Provide the [x, y] coordinate of the cell's center where the given text is located.  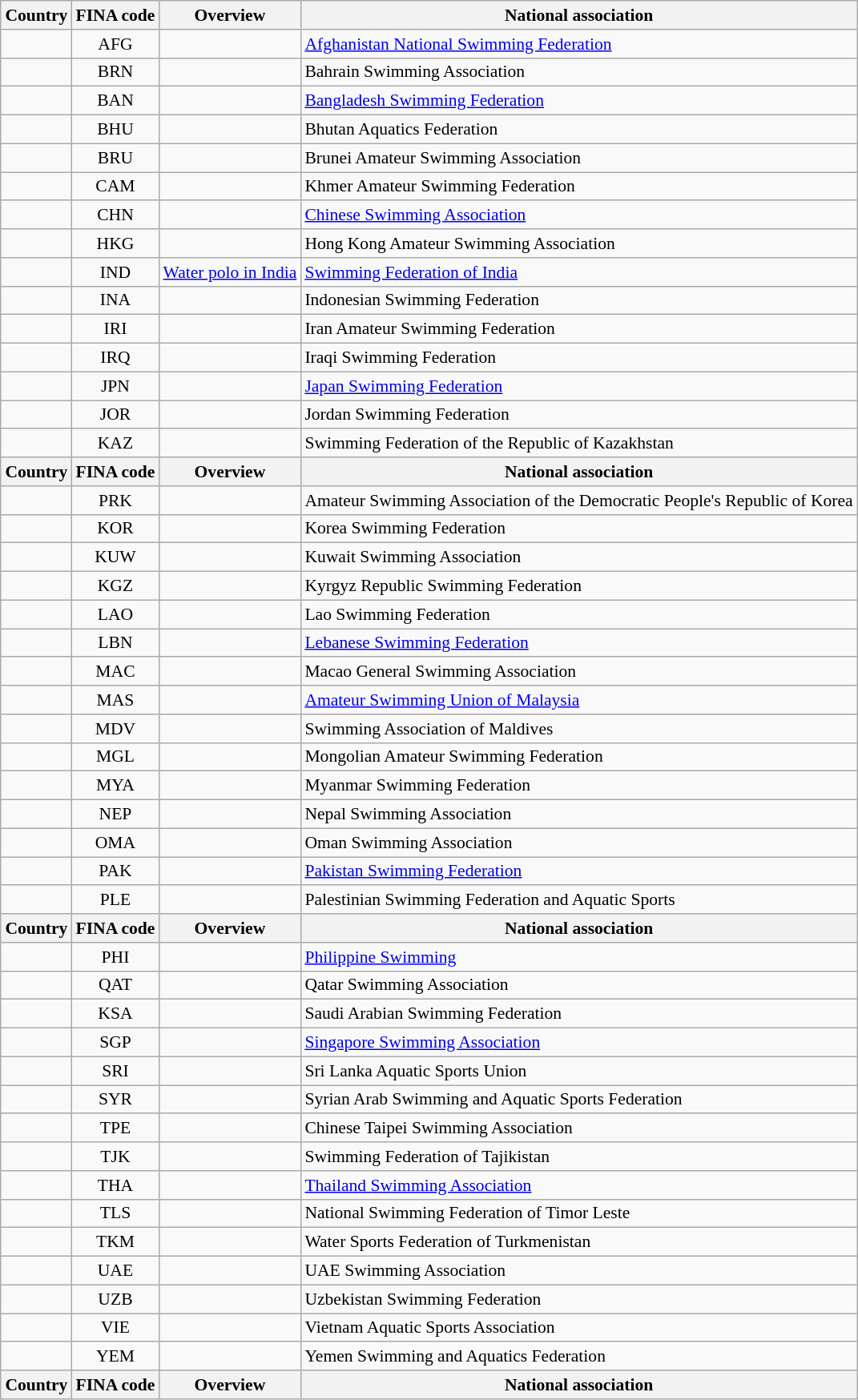
Thailand Swimming Association [578, 1185]
Chinese Swimming Association [578, 215]
Water Sports Federation of Turkmenistan [578, 1242]
MGL [115, 757]
KOR [115, 529]
Jordan Swimming Federation [578, 415]
QAT [115, 985]
SRI [115, 1071]
Bangladesh Swimming Federation [578, 101]
JOR [115, 415]
UAE Swimming Association [578, 1271]
PLE [115, 900]
Philippine Swimming [578, 957]
Swimming Federation of Tajikistan [578, 1157]
TJK [115, 1157]
Singapore Swimming Association [578, 1043]
AFG [115, 44]
MYA [115, 786]
HKG [115, 243]
Afghanistan National Swimming Federation [578, 44]
YEM [115, 1357]
MDV [115, 729]
CHN [115, 215]
Pakistan Swimming Federation [578, 871]
LBN [115, 643]
INA [115, 300]
THA [115, 1185]
LAO [115, 614]
PRK [115, 501]
Korea Swimming Federation [578, 529]
IRI [115, 329]
CAM [115, 187]
Kyrgyz Republic Swimming Federation [578, 586]
Japan Swimming Federation [578, 386]
IRQ [115, 358]
Amateur Swimming Association of the Democratic People's Republic of Korea [578, 501]
Chinese Taipei Swimming Association [578, 1128]
KUW [115, 557]
Nepal Swimming Association [578, 815]
OMA [115, 843]
BAN [115, 101]
UAE [115, 1271]
SYR [115, 1100]
KAZ [115, 444]
Palestinian Swimming Federation and Aquatic Sports [578, 900]
KSA [115, 1014]
Swimming Federation of the Republic of Kazakhstan [578, 444]
Water polo in India [229, 272]
MAS [115, 700]
UZB [115, 1299]
Saudi Arabian Swimming Federation [578, 1014]
National Swimming Federation of Timor Leste [578, 1213]
TKM [115, 1242]
Syrian Arab Swimming and Aquatic Sports Federation [578, 1100]
Lebanese Swimming Federation [578, 643]
TPE [115, 1128]
Macao General Swimming Association [578, 672]
KGZ [115, 586]
Yemen Swimming and Aquatics Federation [578, 1357]
Bhutan Aquatics Federation [578, 130]
Vietnam Aquatic Sports Association [578, 1328]
Uzbekistan Swimming Federation [578, 1299]
PHI [115, 957]
Mongolian Amateur Swimming Federation [578, 757]
Indonesian Swimming Federation [578, 300]
Hong Kong Amateur Swimming Association [578, 243]
TLS [115, 1213]
Iraqi Swimming Federation [578, 358]
PAK [115, 871]
Qatar Swimming Association [578, 985]
Amateur Swimming Union of Malaysia [578, 700]
Swimming Federation of India [578, 272]
MAC [115, 672]
NEP [115, 815]
Swimming Association of Maldives [578, 729]
Kuwait Swimming Association [578, 557]
Khmer Amateur Swimming Federation [578, 187]
BHU [115, 130]
Lao Swimming Federation [578, 614]
Sri Lanka Aquatic Sports Union [578, 1071]
SGP [115, 1043]
Iran Amateur Swimming Federation [578, 329]
BRN [115, 72]
Myanmar Swimming Federation [578, 786]
Bahrain Swimming Association [578, 72]
VIE [115, 1328]
JPN [115, 386]
Oman Swimming Association [578, 843]
BRU [115, 158]
Brunei Amateur Swimming Association [578, 158]
IND [115, 272]
